Scan for the cell matching the given text and deliver its (x, y) coordinate at center. 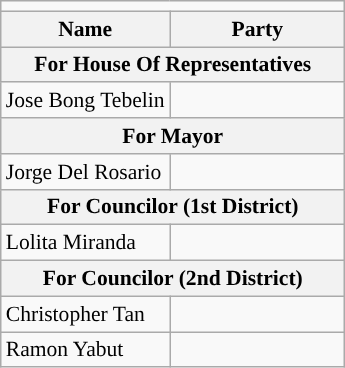
For House Of Representatives (173, 65)
For Councilor (2nd District) (173, 279)
For Mayor (173, 136)
Lolita Miranda (86, 243)
Party (258, 29)
Ramon Yabut (86, 350)
Name (86, 29)
Jorge Del Rosario (86, 172)
Jose Bong Tebelin (86, 101)
Christopher Tan (86, 314)
For Councilor (1st District) (173, 207)
